Return the (X, Y) coordinate for the center point of the cell that contains the specified text.  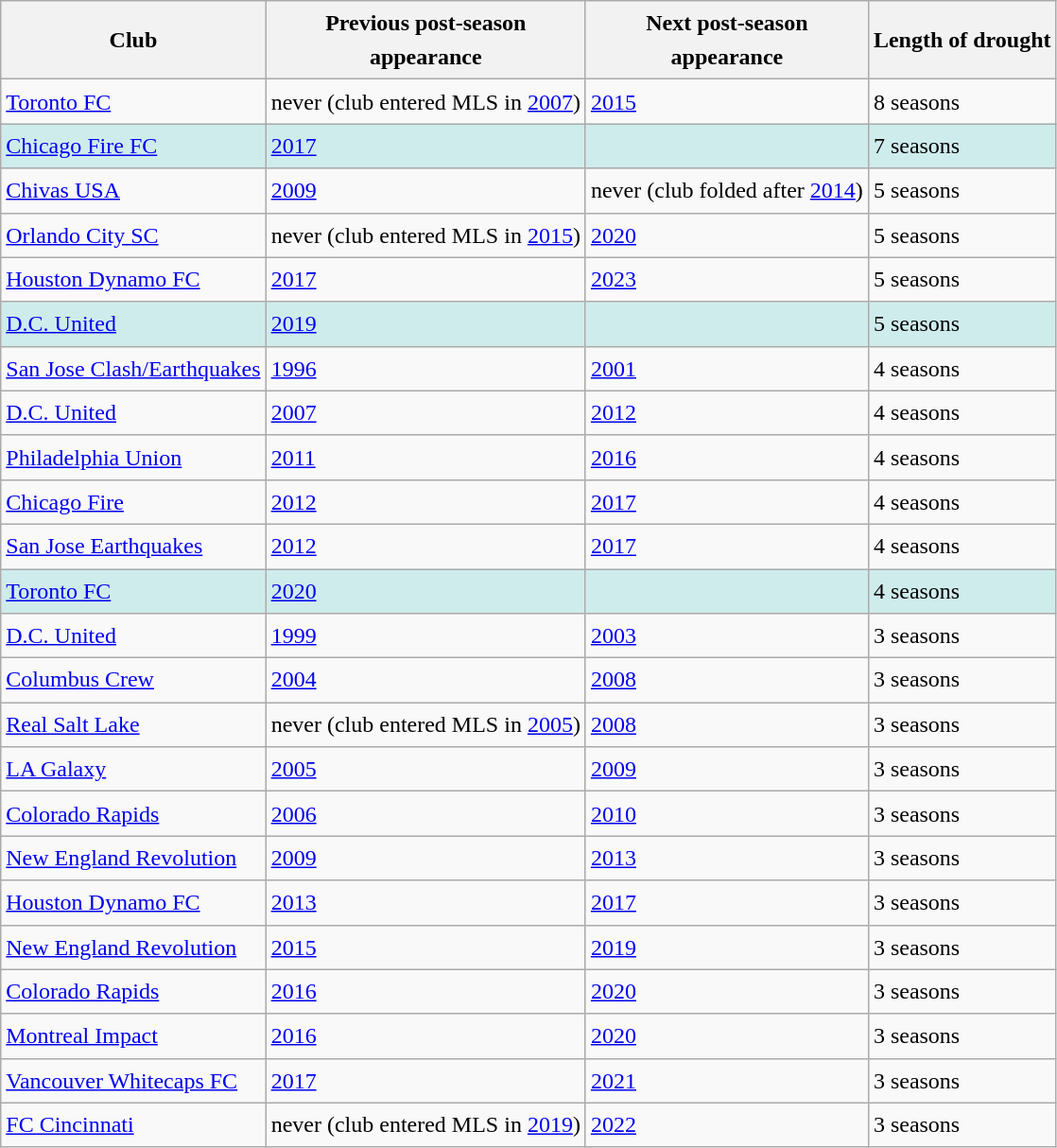
San Jose Earthquakes (133, 547)
Next post-season appearance (726, 40)
Club (133, 40)
Chivas USA (133, 191)
2003 (726, 635)
Philadelphia Union (133, 458)
2011 (425, 458)
2022 (726, 1125)
2006 (425, 813)
never (club entered MLS in 2015) (425, 235)
Real Salt Lake (133, 724)
2010 (726, 813)
never (club entered MLS in 2005) (425, 724)
Length of drought (962, 40)
Chicago Fire FC (133, 146)
never (club folded after 2014) (726, 191)
Chicago Fire (133, 501)
2005 (425, 770)
Vancouver Whitecaps FC (133, 1080)
8 seasons (962, 102)
Previous post-season appearance (425, 40)
2001 (726, 369)
7 seasons (962, 146)
San Jose Clash/Earthquakes (133, 369)
1996 (425, 369)
never (club entered MLS in 2019) (425, 1125)
Montreal Impact (133, 1036)
FC Cincinnati (133, 1125)
never (club entered MLS in 2007) (425, 102)
Orlando City SC (133, 235)
Columbus Crew (133, 681)
2021 (726, 1080)
1999 (425, 635)
2004 (425, 681)
2007 (425, 412)
LA Galaxy (133, 770)
2023 (726, 280)
